Determine the (x, y) coordinate at the center of the cell enclosing the given text.  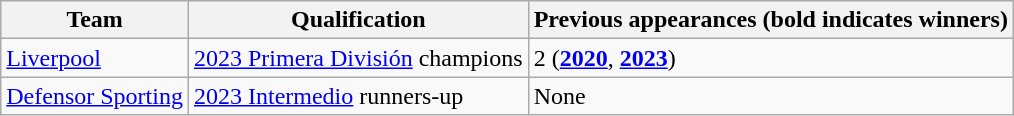
Qualification (358, 20)
Team (95, 20)
Liverpool (95, 58)
2 (2020, 2023) (770, 58)
Defensor Sporting (95, 96)
Previous appearances (bold indicates winners) (770, 20)
None (770, 96)
2023 Primera División champions (358, 58)
2023 Intermedio runners-up (358, 96)
